Provide the (X, Y) coordinate of the cell's center where the given text is located.  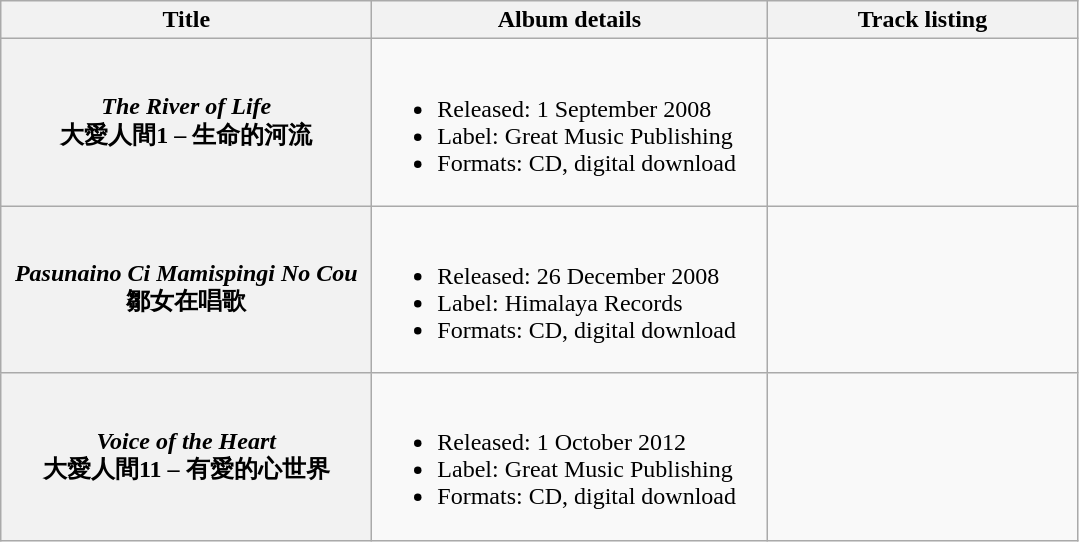
The River of Life 大愛人間1 – 生命的河流 (186, 122)
Album details (570, 20)
Released: 1 October 2012Label: Great Music PublishingFormats: CD, digital download (570, 456)
Pasunaino Ci Mamispingi No Cou鄒女在唱歌 (186, 290)
Track listing (922, 20)
Title (186, 20)
Released: 26 December 2008Label: Himalaya RecordsFormats: CD, digital download (570, 290)
Voice of the Heart大愛人間11 – 有愛的心世界 (186, 456)
Released: 1 September 2008Label: Great Music PublishingFormats: CD, digital download (570, 122)
